Identify which cell holds the provided text, then report its (x, y) central coordinate. 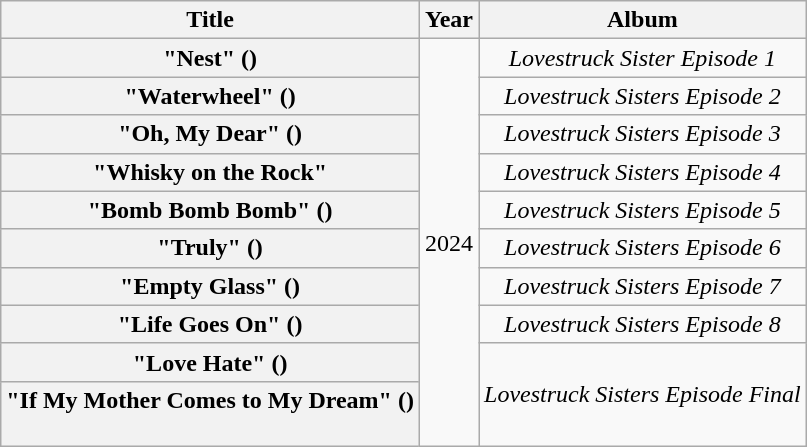
"Life Goes On" () (210, 324)
2024 (448, 243)
Lovestruck Sisters Episode Final (643, 394)
Lovestruck Sisters Episode 6 (643, 248)
Year (448, 20)
Lovestruck Sisters Episode 4 (643, 172)
"If My Mother Comes to My Dream" () (210, 414)
"Empty Glass" () (210, 286)
Lovestruck Sisters Episode 8 (643, 324)
"Waterwheel" () (210, 96)
Lovestruck Sisters Episode 3 (643, 134)
"Truly" () (210, 248)
Lovestruck Sisters Episode 7 (643, 286)
Title (210, 20)
Lovestruck Sister Episode 1 (643, 58)
"Bomb Bomb Bomb" () (210, 210)
Lovestruck Sisters Episode 5 (643, 210)
"Whisky on the Rock" (210, 172)
"Oh, My Dear" () (210, 134)
Album (643, 20)
Lovestruck Sisters Episode 2 (643, 96)
"Nest" () (210, 58)
"Love Hate" () (210, 362)
